Output the (X, Y) coordinate of the center of the cell containing the given text.  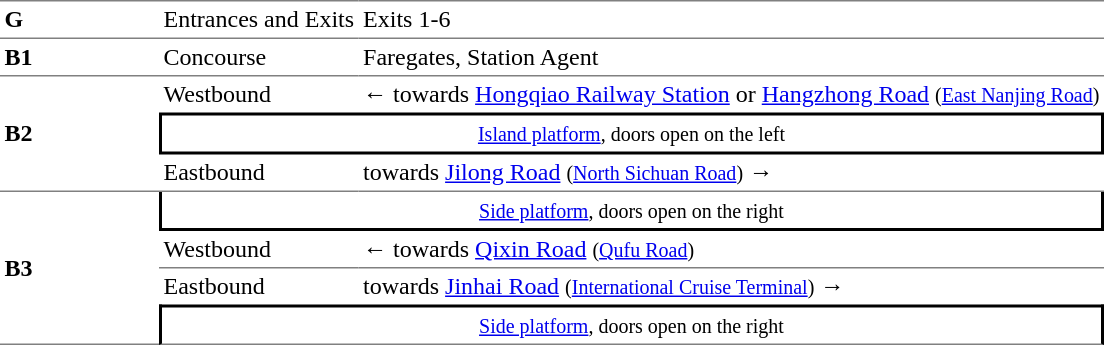
B3 (80, 268)
← towards Hongqiao Railway Station or Hangzhong Road (East Nanjing Road) (732, 94)
G (80, 20)
B2 (80, 134)
Entrances and Exits (259, 20)
← towards Qixin Road (Qufu Road) (732, 250)
Concourse (259, 58)
Island platform, doors open on the left (632, 133)
B1 (80, 58)
Faregates, Station Agent (732, 58)
Exits 1-6 (732, 20)
towards Jinhai Road (International Cruise Terminal) → (732, 286)
towards Jilong Road (North Sichuan Road) → (732, 173)
